Identify which cell holds the provided text, then report its (X, Y) central coordinate. 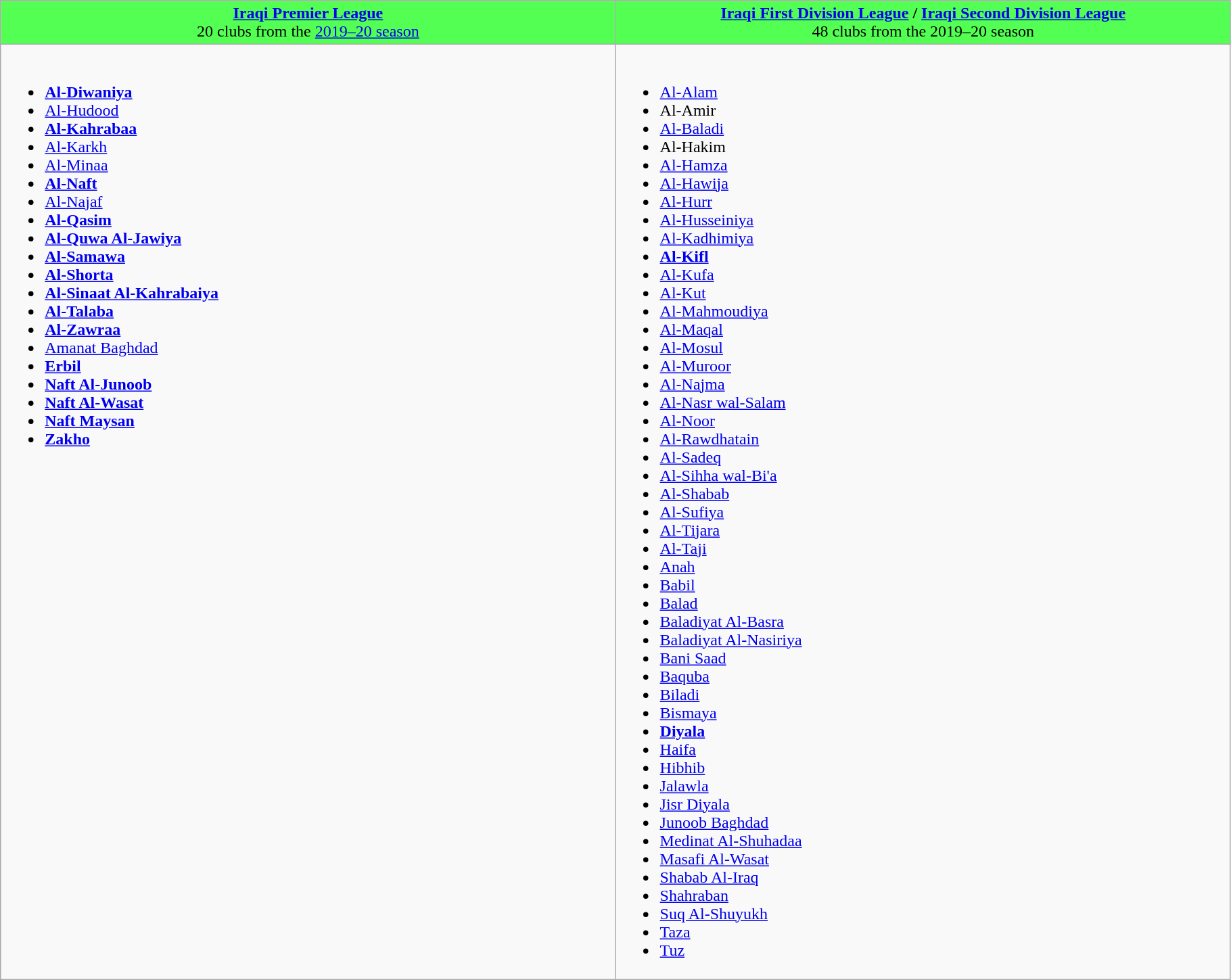
Iraqi First Division League / Iraqi Second Division League 48 clubs from the 2019–20 season (923, 23)
Iraqi Premier League 20 clubs from the 2019–20 season (308, 23)
